Determine the (X, Y) coordinate at the center of the cell enclosing the given text.  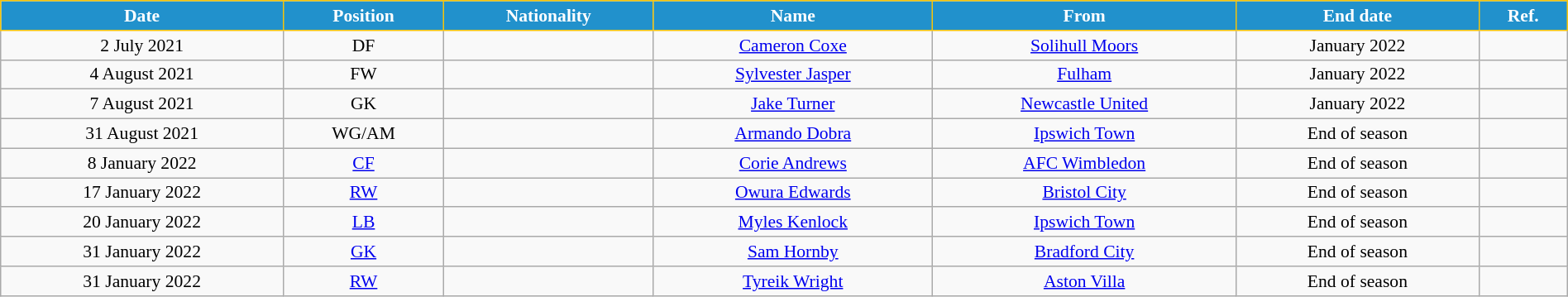
Ref. (1523, 16)
Bradford City (1085, 251)
31 August 2021 (142, 134)
Name (793, 16)
Bristol City (1085, 193)
8 January 2022 (142, 163)
17 January 2022 (142, 193)
7 August 2021 (142, 104)
LB (363, 223)
Nationality (549, 16)
AFC Wimbledon (1085, 163)
Sam Hornby (793, 251)
Armando Dobra (793, 134)
Corie Andrews (793, 163)
Owura Edwards (793, 193)
4 August 2021 (142, 74)
Fulham (1085, 74)
Date (142, 16)
2 July 2021 (142, 46)
Tyreik Wright (793, 281)
Newcastle United (1085, 104)
FW (363, 74)
20 January 2022 (142, 223)
WG/AM (363, 134)
Myles Kenlock (793, 223)
From (1085, 16)
Aston Villa (1085, 281)
End date (1358, 16)
Jake Turner (793, 104)
Position (363, 16)
Sylvester Jasper (793, 74)
CF (363, 163)
Solihull Moors (1085, 46)
DF (363, 46)
Cameron Coxe (793, 46)
